Locate the cell with the specified text and output its [X, Y] center coordinate. 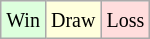
Win [24, 20]
Loss [126, 20]
Draw [72, 20]
